Find where the given text appears and provide that cell's center as (x, y) coordinate. 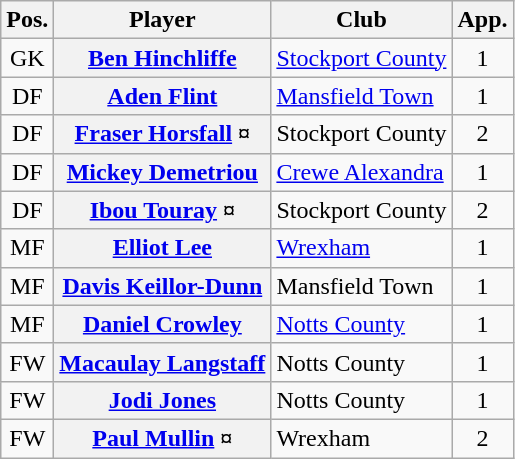
Player (162, 20)
App. (482, 20)
Fraser Horsfall ¤ (162, 134)
Club (362, 20)
Jodi Jones (162, 400)
Ibou Touray ¤ (162, 210)
Aden Flint (162, 96)
Pos. (28, 20)
Crewe Alexandra (362, 172)
Mickey Demetriou (162, 172)
Davis Keillor-Dunn (162, 286)
Paul Mullin ¤ (162, 438)
Ben Hinchliffe (162, 58)
GK (28, 58)
Elliot Lee (162, 248)
Daniel Crowley (162, 324)
Macaulay Langstaff (162, 362)
